Identify which cell holds the provided text, then report its [X, Y] central coordinate. 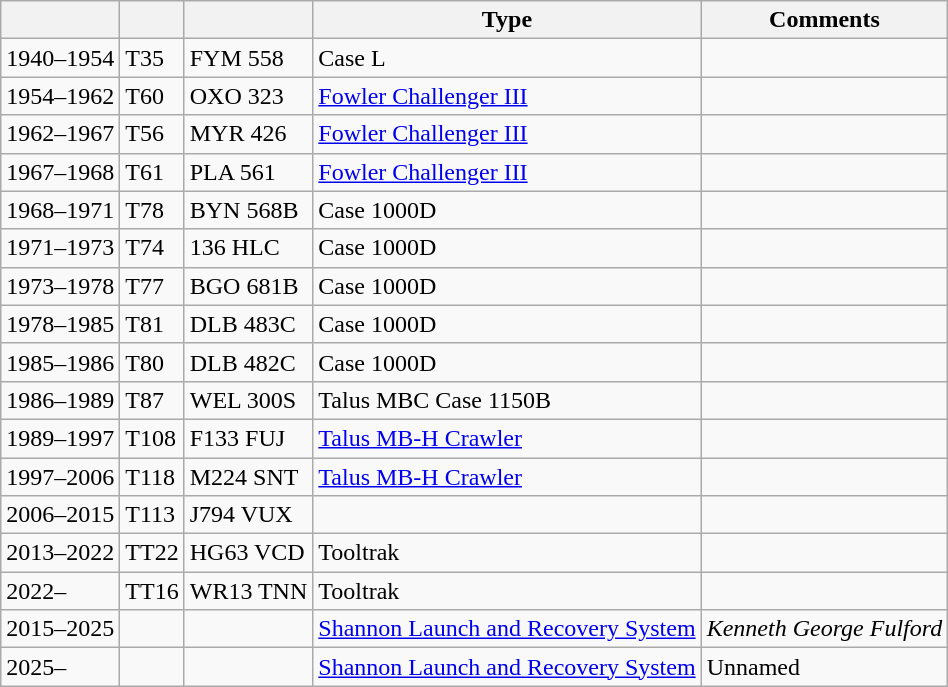
M224 SNT [248, 477]
Comments [824, 20]
OXO 323 [248, 96]
MYR 426 [248, 134]
T74 [152, 248]
Unnamed [824, 667]
1978–1985 [60, 324]
Type [507, 20]
J794 VUX [248, 515]
T87 [152, 400]
Talus MBC Case 1150B [507, 400]
T80 [152, 362]
2006–2015 [60, 515]
1986–1989 [60, 400]
T56 [152, 134]
Kenneth George Fulford [824, 629]
1962–1967 [60, 134]
T113 [152, 515]
2025– [60, 667]
BGO 681B [248, 286]
T78 [152, 210]
T118 [152, 477]
T60 [152, 96]
BYN 568B [248, 210]
F133 FUJ [248, 438]
T61 [152, 172]
1940–1954 [60, 58]
DLB 482C [248, 362]
T81 [152, 324]
PLA 561 [248, 172]
2013–2022 [60, 553]
1973–1978 [60, 286]
1968–1971 [60, 210]
T108 [152, 438]
T35 [152, 58]
1997–2006 [60, 477]
Case L [507, 58]
T77 [152, 286]
1989–1997 [60, 438]
1967–1968 [60, 172]
WEL 300S [248, 400]
1954–1962 [60, 96]
2015–2025 [60, 629]
136 HLC [248, 248]
FYM 558 [248, 58]
TT16 [152, 591]
1985–1986 [60, 362]
2022– [60, 591]
WR13 TNN [248, 591]
HG63 VCD [248, 553]
1971–1973 [60, 248]
TT22 [152, 553]
DLB 483C [248, 324]
